Extract the (X, Y) coordinate from the center of the cell holding the provided text.  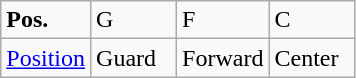
Pos. (46, 20)
G (134, 20)
Position (46, 58)
F (223, 20)
Forward (223, 58)
Center (312, 58)
C (312, 20)
Guard (134, 58)
